Determine the (X, Y) coordinate at the center of the cell enclosing the given text.  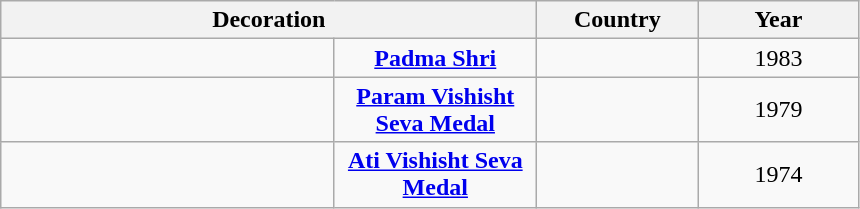
Param Vishisht Seva Medal (436, 110)
Country (618, 20)
Year (778, 20)
1983 (778, 58)
Ati Vishisht Seva Medal (436, 174)
1979 (778, 110)
Padma Shri (436, 58)
Decoration (269, 20)
1974 (778, 174)
